For the text-containing cell, return its midpoint in (x, y) coordinate format. 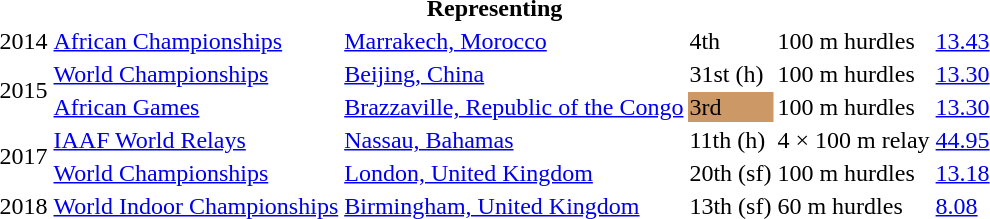
Nassau, Bahamas (514, 140)
London, United Kingdom (514, 173)
31st (h) (730, 74)
Brazzaville, Republic of the Congo (514, 107)
3rd (730, 107)
African Games (196, 107)
4th (730, 41)
Marrakech, Morocco (514, 41)
11th (h) (730, 140)
20th (sf) (730, 173)
African Championships (196, 41)
4 × 100 m relay (854, 140)
IAAF World Relays (196, 140)
Beijing, China (514, 74)
